From the cell containing the given text, extract its center point as [X, Y] coordinate. 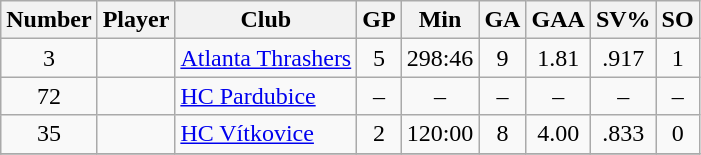
0 [678, 134]
Player [136, 20]
GP [379, 20]
72 [49, 96]
3 [49, 58]
SO [678, 20]
2 [379, 134]
GA [502, 20]
5 [379, 58]
9 [502, 58]
Club [266, 20]
35 [49, 134]
HC Pardubice [266, 96]
8 [502, 134]
1 [678, 58]
4.00 [558, 134]
HC Vítkovice [266, 134]
Number [49, 20]
.833 [623, 134]
1.81 [558, 58]
120:00 [440, 134]
.917 [623, 58]
Min [440, 20]
Atlanta Thrashers [266, 58]
298:46 [440, 58]
GAA [558, 20]
SV% [623, 20]
